Detect which cell encompasses the target text, then output its (X, Y) center coordinate. 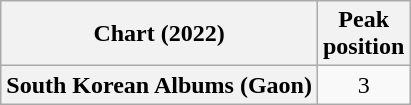
Chart (2022) (160, 34)
Peakposition (363, 34)
3 (363, 85)
South Korean Albums (Gaon) (160, 85)
